Return [X, Y] of the center of cell containing provided text 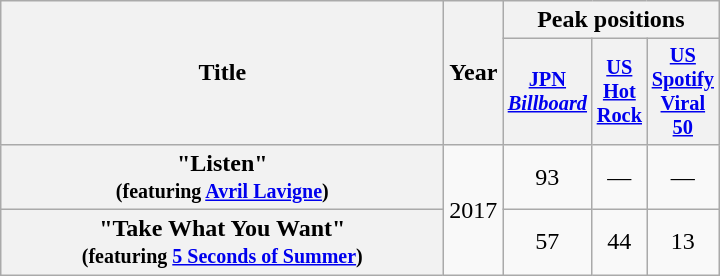
Peak positions [611, 20]
"Listen" (featuring Avril Lavigne) [222, 176]
2017 [474, 209]
93 [548, 176]
44 [620, 242]
USSpotifyViral 50 [683, 92]
USHot Rock [620, 92]
Year [474, 73]
13 [683, 242]
"Take What You Want" (featuring 5 Seconds of Summer) [222, 242]
Title [222, 73]
57 [548, 242]
JPNBillboard [548, 92]
